Capture the cell that displays the provided text and extract its [X, Y] central coordinate. 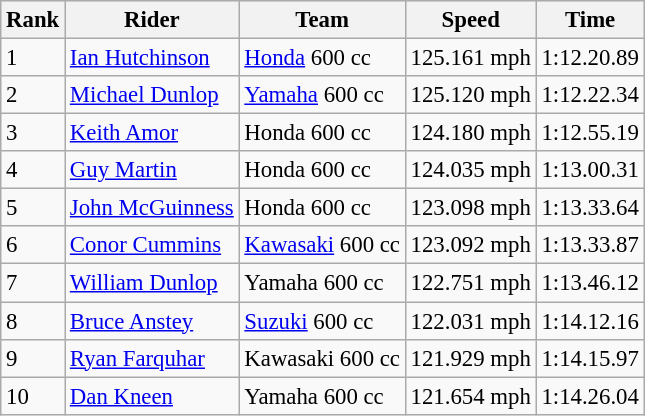
1:13.00.31 [590, 170]
122.031 mph [470, 321]
6 [33, 245]
1:12.22.34 [590, 95]
121.654 mph [470, 396]
1:12.20.89 [590, 58]
Bruce Anstey [152, 321]
122.751 mph [470, 283]
Rank [33, 20]
William Dunlop [152, 283]
125.161 mph [470, 58]
9 [33, 358]
Rider [152, 20]
4 [33, 170]
Time [590, 20]
Dan Kneen [152, 396]
8 [33, 321]
Conor Cummins [152, 245]
124.180 mph [470, 133]
1 [33, 58]
Ian Hutchinson [152, 58]
1:13.33.87 [590, 245]
1:14.26.04 [590, 396]
Keith Amor [152, 133]
Speed [470, 20]
123.098 mph [470, 208]
1:13.46.12 [590, 283]
5 [33, 208]
10 [33, 396]
124.035 mph [470, 170]
7 [33, 283]
John McGuinness [152, 208]
125.120 mph [470, 95]
Guy Martin [152, 170]
Ryan Farquhar [152, 358]
Suzuki 600 cc [322, 321]
1:12.55.19 [590, 133]
1:14.15.97 [590, 358]
1:14.12.16 [590, 321]
123.092 mph [470, 245]
2 [33, 95]
1:13.33.64 [590, 208]
121.929 mph [470, 358]
3 [33, 133]
Michael Dunlop [152, 95]
Team [322, 20]
